Output the (X, Y) coordinate of the center of the cell containing the given text.  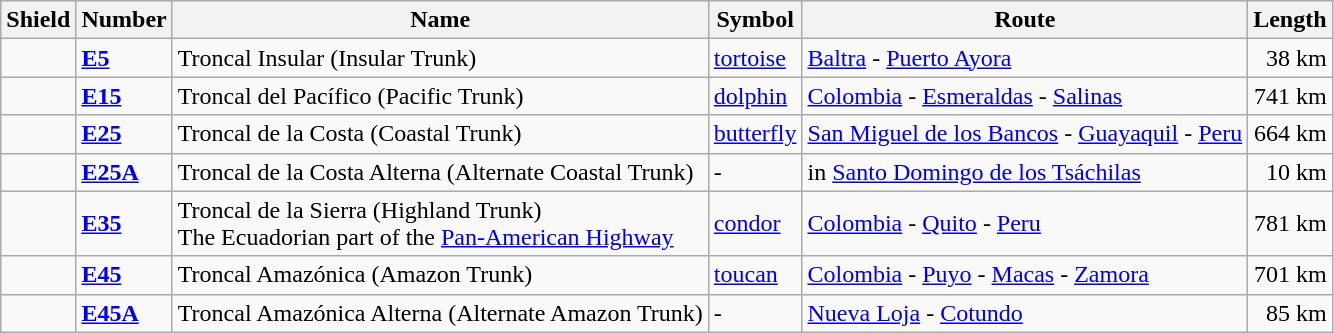
701 km (1290, 275)
741 km (1290, 96)
Colombia - Quito - Peru (1025, 224)
tortoise (755, 58)
toucan (755, 275)
Length (1290, 20)
38 km (1290, 58)
E45A (124, 313)
in Santo Domingo de los Tsáchilas (1025, 172)
Troncal de la Costa Alterna (Alternate Coastal Trunk) (440, 172)
781 km (1290, 224)
Baltra - Puerto Ayora (1025, 58)
Troncal del Pacífico (Pacific Trunk) (440, 96)
E45 (124, 275)
E35 (124, 224)
85 km (1290, 313)
Shield (38, 20)
Symbol (755, 20)
Name (440, 20)
E5 (124, 58)
10 km (1290, 172)
Troncal Amazónica (Amazon Trunk) (440, 275)
condor (755, 224)
Nueva Loja - Cotundo (1025, 313)
Route (1025, 20)
E25A (124, 172)
Troncal de la Sierra (Highland Trunk)The Ecuadorian part of the Pan-American Highway (440, 224)
Troncal de la Costa (Coastal Trunk) (440, 134)
Number (124, 20)
San Miguel de los Bancos - Guayaquil - Peru (1025, 134)
Troncal Amazónica Alterna (Alternate Amazon Trunk) (440, 313)
E25 (124, 134)
664 km (1290, 134)
Troncal Insular (Insular Trunk) (440, 58)
Colombia - Puyo - Macas - Zamora (1025, 275)
butterfly (755, 134)
E15 (124, 96)
Colombia - Esmeraldas - Salinas (1025, 96)
dolphin (755, 96)
